Determine the [X, Y] coordinate at the center of the cell enclosing the given text.  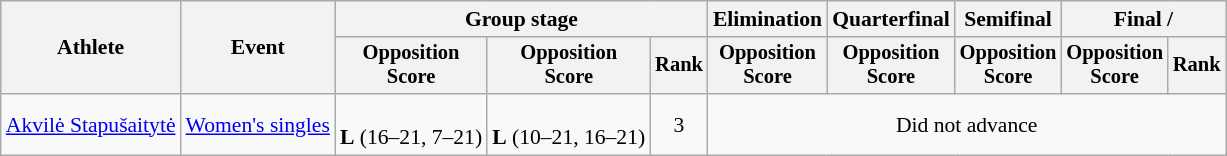
Group stage [522, 19]
Akvilė Stapušaitytė [91, 124]
Event [258, 48]
3 [679, 124]
Semifinal [1008, 19]
L (16–21, 7–21) [411, 124]
L (10–21, 16–21) [568, 124]
Women's singles [258, 124]
Athlete [91, 48]
Quarterfinal [891, 19]
Elimination [768, 19]
Did not advance [967, 124]
Final / [1143, 19]
